Detect which cell encompasses the target text, then output its [X, Y] center coordinate. 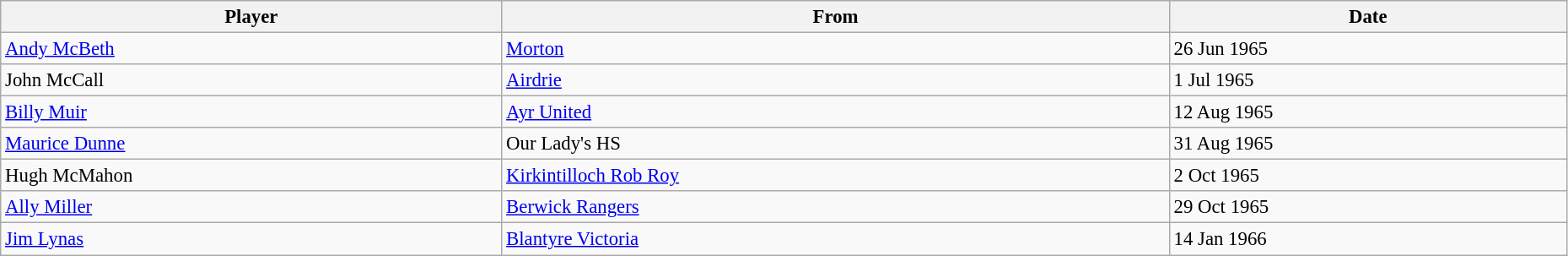
31 Aug 1965 [1368, 144]
Berwick Rangers [835, 207]
Ally Miller [251, 207]
12 Aug 1965 [1368, 112]
Date [1368, 17]
Blantyre Victoria [835, 239]
Hugh McMahon [251, 176]
Andy McBeth [251, 49]
John McCall [251, 80]
Ayr United [835, 112]
Kirkintilloch Rob Roy [835, 176]
Morton [835, 49]
Our Lady's HS [835, 144]
Jim Lynas [251, 239]
Billy Muir [251, 112]
Maurice Dunne [251, 144]
Airdrie [835, 80]
26 Jun 1965 [1368, 49]
Player [251, 17]
1 Jul 1965 [1368, 80]
2 Oct 1965 [1368, 176]
29 Oct 1965 [1368, 207]
14 Jan 1966 [1368, 239]
From [835, 17]
